Provide the (x, y) coordinate of the cell's center where the given text is located.  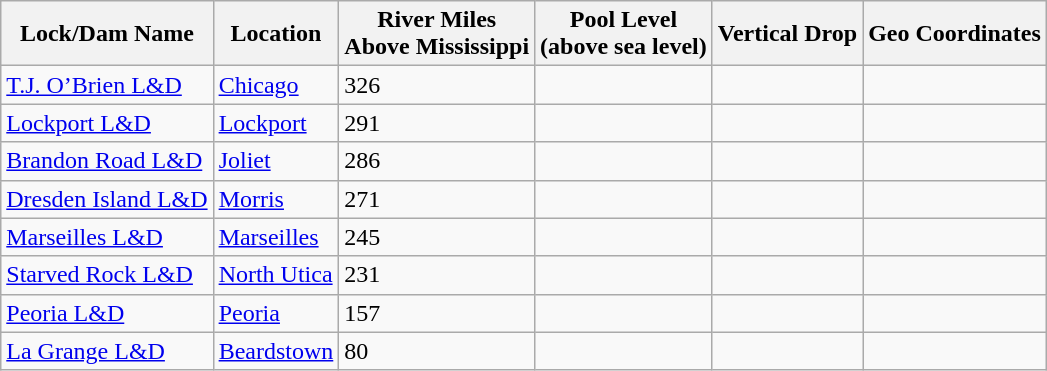
80 (437, 351)
Lock/Dam Name (107, 34)
North Utica (276, 275)
Morris (276, 199)
Geo Coordinates (955, 34)
157 (437, 313)
286 (437, 161)
Joliet (276, 161)
River MilesAbove Mississippi (437, 34)
Peoria (276, 313)
Lockport L&D (107, 123)
Dresden Island L&D (107, 199)
Pool Level(above sea level) (624, 34)
T.J. O’Brien L&D (107, 85)
271 (437, 199)
Starved Rock L&D (107, 275)
Beardstown (276, 351)
326 (437, 85)
Chicago (276, 85)
Location (276, 34)
231 (437, 275)
Brandon Road L&D (107, 161)
245 (437, 237)
Marseilles (276, 237)
Marseilles L&D (107, 237)
Vertical Drop (787, 34)
Lockport (276, 123)
Peoria L&D (107, 313)
291 (437, 123)
La Grange L&D (107, 351)
